From the cell containing the given text, extract its center point as (X, Y) coordinate. 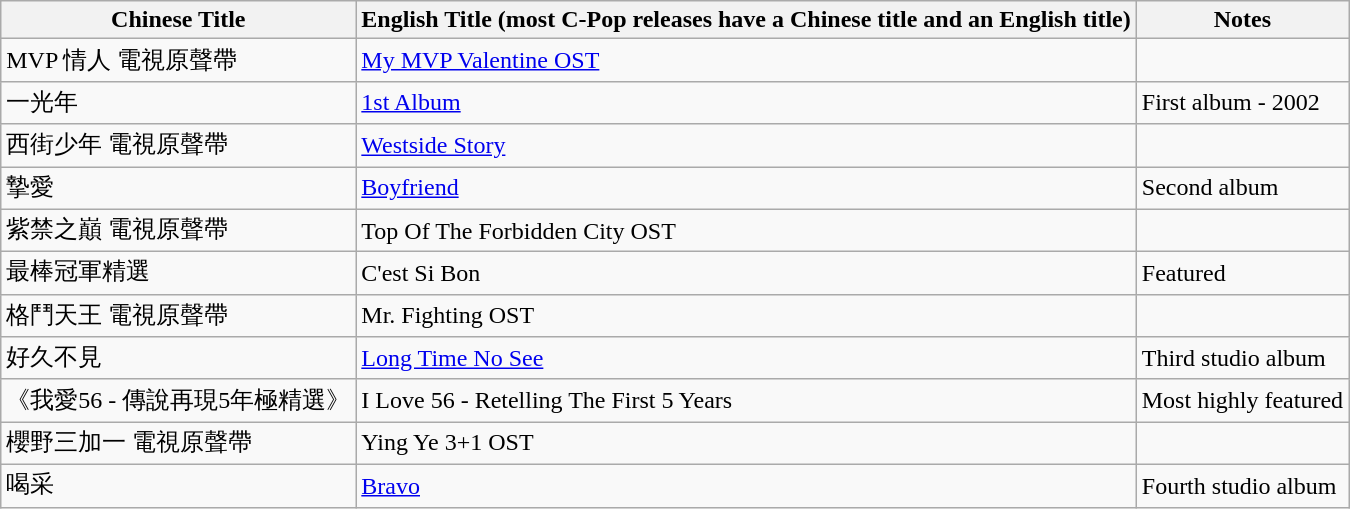
Featured (1242, 274)
English Title (most C-Pop releases have a Chinese title and an English title) (746, 20)
好久不見 (178, 358)
紫禁之巔 電視原聲帶 (178, 230)
First album - 2002 (1242, 102)
Boyfriend (746, 188)
Chinese Title (178, 20)
Top Of The Forbidden City OST (746, 230)
Notes (1242, 20)
摯愛 (178, 188)
Fourth studio album (1242, 486)
一光年 (178, 102)
格鬥天王 電視原聲帶 (178, 316)
Third studio album (1242, 358)
《我愛56 - 傳說再現5年極精選》 (178, 400)
西街少年 電視原聲帶 (178, 146)
Most highly featured (1242, 400)
1st Album (746, 102)
Long Time No See (746, 358)
喝采 (178, 486)
C'est Si Bon (746, 274)
Mr. Fighting OST (746, 316)
櫻野三加一 電視原聲帶 (178, 444)
Ying Ye 3+1 OST (746, 444)
I Love 56 - Retelling The First 5 Years (746, 400)
Second album (1242, 188)
Westside Story (746, 146)
Bravo (746, 486)
最棒冠軍精選 (178, 274)
My MVP Valentine OST (746, 60)
MVP 情人 電視原聲帶 (178, 60)
